Scan for the cell matching the given text and deliver its [X, Y] coordinate at center. 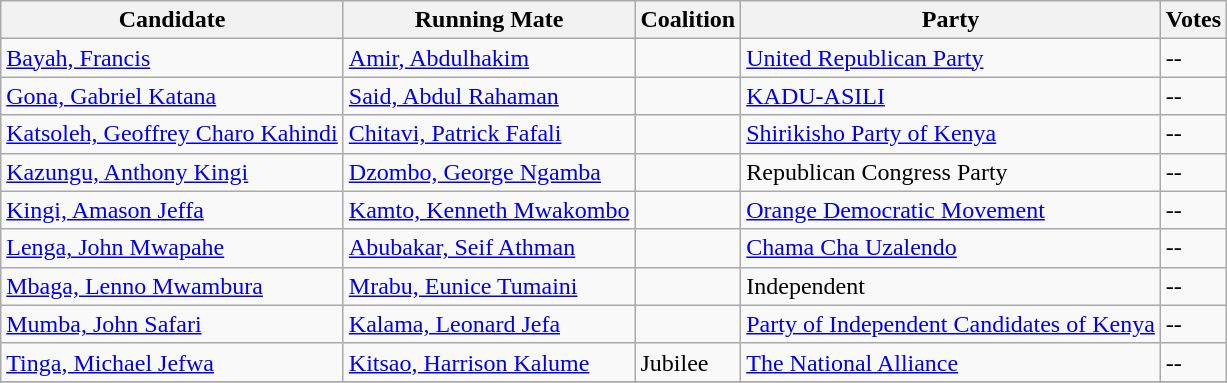
KADU-ASILI [951, 96]
Kazungu, Anthony Kingi [172, 172]
Mumba, John Safari [172, 324]
Party [951, 20]
Dzombo, George Ngamba [489, 172]
Coalition [688, 20]
Chitavi, Patrick Fafali [489, 134]
Gona, Gabriel Katana [172, 96]
Independent [951, 286]
Orange Democratic Movement [951, 210]
Republican Congress Party [951, 172]
United Republican Party [951, 58]
Amir, Abdulhakim [489, 58]
Said, Abdul Rahaman [489, 96]
Shirikisho Party of Kenya [951, 134]
Candidate [172, 20]
Mbaga, Lenno Mwambura [172, 286]
Mrabu, Eunice Tumaini [489, 286]
Votes [1193, 20]
Kingi, Amason Jeffa [172, 210]
Kalama, Leonard Jefa [489, 324]
Lenga, John Mwapahe [172, 248]
The National Alliance [951, 362]
Jubilee [688, 362]
Tinga, Michael Jefwa [172, 362]
Abubakar, Seif Athman [489, 248]
Bayah, Francis [172, 58]
Kitsao, Harrison Kalume [489, 362]
Kamto, Kenneth Mwakombo [489, 210]
Party of Independent Candidates of Kenya [951, 324]
Katsoleh, Geoffrey Charo Kahindi [172, 134]
Chama Cha Uzalendo [951, 248]
Running Mate [489, 20]
